Return the (x, y) coordinate for the center point of the cell that contains the specified text.  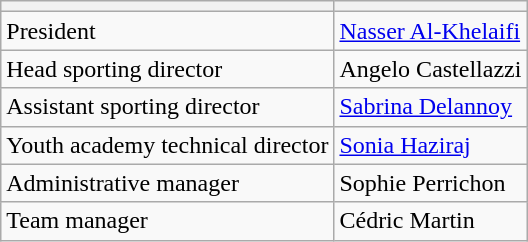
Assistant sporting director (168, 107)
Angelo Castellazzi (430, 69)
Head sporting director (168, 69)
President (168, 31)
Youth academy technical director (168, 145)
Cédric Martin (430, 221)
Nasser Al-Khelaifi (430, 31)
Sophie Perrichon (430, 183)
Sabrina Delannoy (430, 107)
Team manager (168, 221)
Sonia Haziraj (430, 145)
Administrative manager (168, 183)
